For the text-containing cell, return its midpoint in [X, Y] coordinate format. 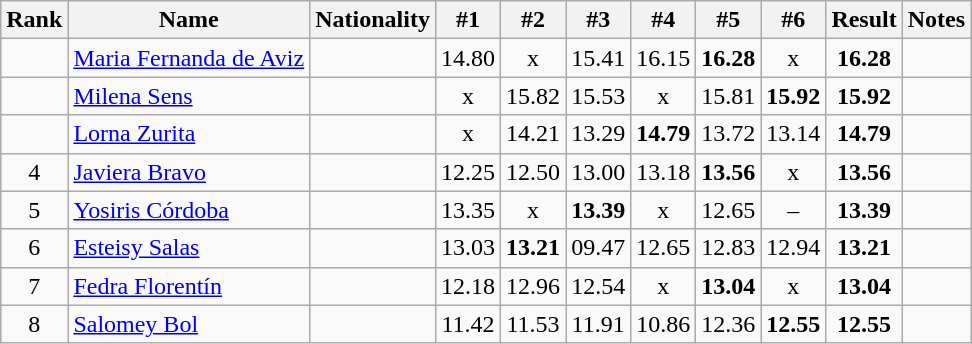
#5 [728, 20]
Name [189, 20]
15.53 [598, 96]
Javiera Bravo [189, 172]
13.29 [598, 134]
Rank [34, 20]
Fedra Florentín [189, 286]
11.42 [468, 324]
#2 [534, 20]
10.86 [664, 324]
12.96 [534, 286]
13.35 [468, 210]
12.18 [468, 286]
12.50 [534, 172]
4 [34, 172]
Nationality [373, 20]
Salomey Bol [189, 324]
13.14 [794, 134]
– [794, 210]
6 [34, 248]
13.00 [598, 172]
Esteisy Salas [189, 248]
13.18 [664, 172]
12.83 [728, 248]
13.03 [468, 248]
7 [34, 286]
Lorna Zurita [189, 134]
Notes [936, 20]
Result [864, 20]
13.72 [728, 134]
14.21 [534, 134]
15.82 [534, 96]
12.25 [468, 172]
14.80 [468, 58]
15.81 [728, 96]
#3 [598, 20]
11.53 [534, 324]
Maria Fernanda de Aviz [189, 58]
Yosiris Córdoba [189, 210]
11.91 [598, 324]
12.54 [598, 286]
Milena Sens [189, 96]
12.36 [728, 324]
#6 [794, 20]
#1 [468, 20]
12.94 [794, 248]
09.47 [598, 248]
15.41 [598, 58]
5 [34, 210]
16.15 [664, 58]
8 [34, 324]
#4 [664, 20]
